Detect which cell encompasses the target text, then output its [x, y] center coordinate. 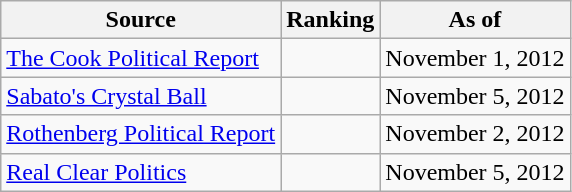
Source [141, 20]
The Cook Political Report [141, 58]
As of [475, 20]
Rothenberg Political Report [141, 134]
Sabato's Crystal Ball [141, 96]
November 1, 2012 [475, 58]
November 2, 2012 [475, 134]
Real Clear Politics [141, 172]
Ranking [330, 20]
